Return (X, Y) of the center of cell containing provided text 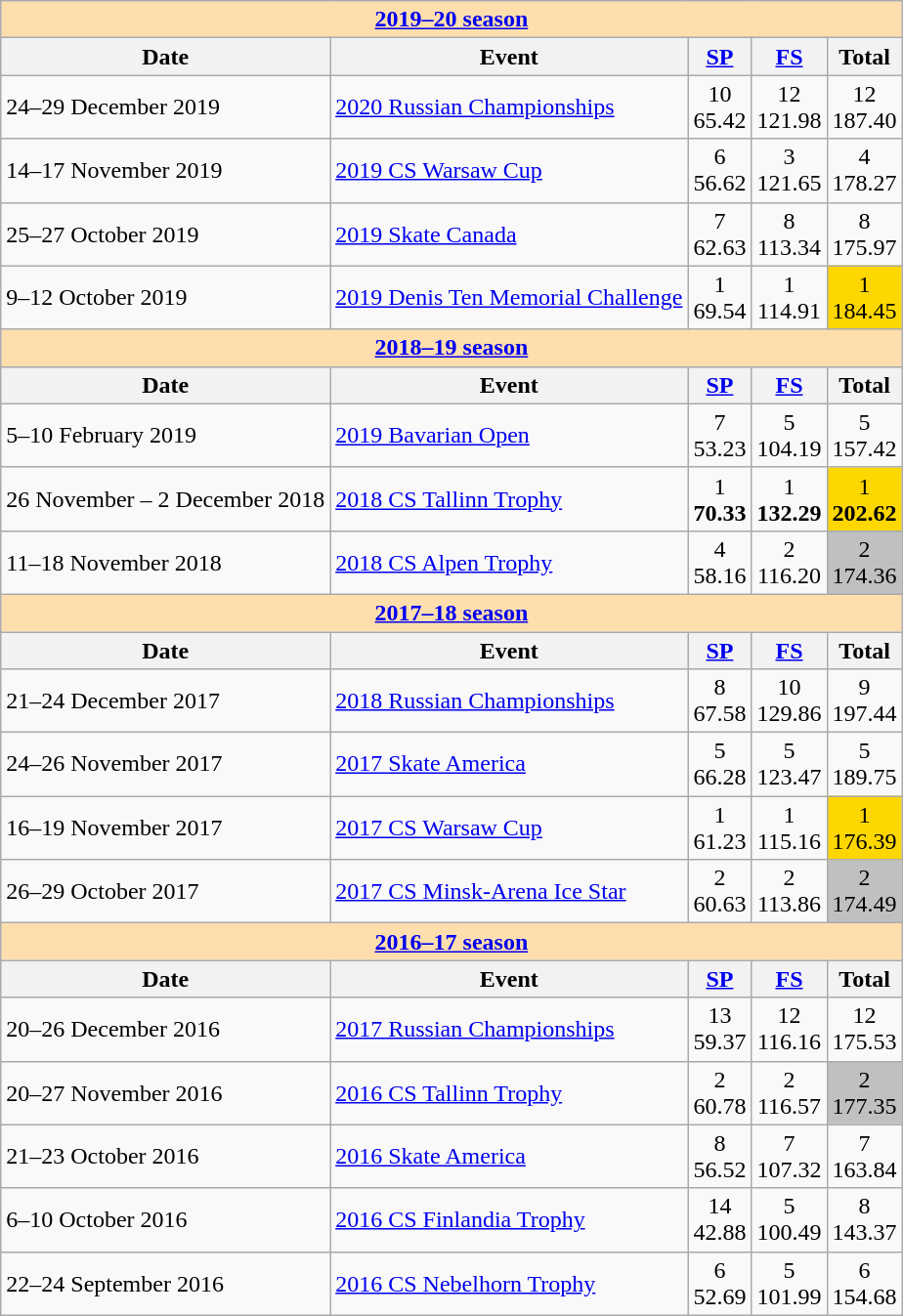
2 177.35 (864, 1092)
20–27 November 2016 (166, 1092)
2018–19 season (451, 348)
12 175.53 (864, 1030)
1 176.39 (864, 828)
14–17 November 2019 (166, 170)
7 107.32 (790, 1157)
2 116.20 (790, 563)
5 101.99 (790, 1284)
6 56.62 (719, 170)
22–24 September 2016 (166, 1284)
26–29 October 2017 (166, 891)
12 116.16 (790, 1030)
2 116.57 (790, 1092)
24–29 December 2019 (166, 107)
5 100.49 (790, 1219)
2 113.86 (790, 891)
2020 Russian Championships (509, 107)
1 132.29 (790, 498)
11–18 November 2018 (166, 563)
2017 CS Warsaw Cup (509, 828)
2017 Russian Championships (509, 1030)
2 174.49 (864, 891)
3 121.65 (790, 170)
9–12 October 2019 (166, 297)
2016–17 season (451, 942)
2 60.78 (719, 1092)
4 178.27 (864, 170)
1 115.16 (790, 828)
14 42.88 (719, 1219)
7 163.84 (864, 1157)
5 104.19 (790, 436)
21–23 October 2016 (166, 1157)
2016 CS Tallinn Trophy (509, 1092)
12 121.98 (790, 107)
2019 CS Warsaw Cup (509, 170)
10 65.42 (719, 107)
5 157.42 (864, 436)
26 November – 2 December 2018 (166, 498)
4 58.16 (719, 563)
5 123.47 (790, 764)
7 53.23 (719, 436)
25–27 October 2019 (166, 234)
8 67.58 (719, 701)
1 61.23 (719, 828)
2016 CS Finlandia Trophy (509, 1219)
2019 Denis Ten Memorial Challenge (509, 297)
1 202.62 (864, 498)
20–26 December 2016 (166, 1030)
1 70.33 (719, 498)
2017 Skate America (509, 764)
2 174.36 (864, 563)
13 59.37 (719, 1030)
6 154.68 (864, 1284)
2018 Russian Championships (509, 701)
1 184.45 (864, 297)
1 69.54 (719, 297)
2 60.63 (719, 891)
16–19 November 2017 (166, 828)
8 56.52 (719, 1157)
6–10 October 2016 (166, 1219)
2017–18 season (451, 613)
2016 CS Nebelhorn Trophy (509, 1284)
2019 Skate Canada (509, 234)
2019 Bavarian Open (509, 436)
12 187.40 (864, 107)
8 143.37 (864, 1219)
7 62.63 (719, 234)
9 197.44 (864, 701)
1 114.91 (790, 297)
8 113.34 (790, 234)
2019–20 season (451, 20)
24–26 November 2017 (166, 764)
10 129.86 (790, 701)
5 66.28 (719, 764)
5 189.75 (864, 764)
2016 Skate America (509, 1157)
21–24 December 2017 (166, 701)
8 175.97 (864, 234)
5–10 February 2019 (166, 436)
2017 CS Minsk-Arena Ice Star (509, 891)
2018 CS Tallinn Trophy (509, 498)
2018 CS Alpen Trophy (509, 563)
6 52.69 (719, 1284)
